Locate the cell with the specified text and output its (x, y) center coordinate. 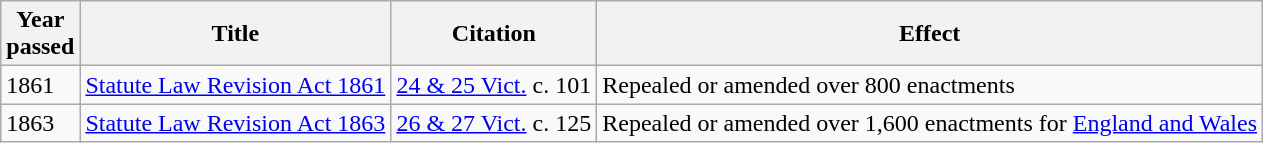
Effect (930, 34)
Statute Law Revision Act 1861 (236, 85)
Statute Law Revision Act 1863 (236, 123)
Citation (494, 34)
1861 (40, 85)
Yearpassed (40, 34)
24 & 25 Vict. c. 101 (494, 85)
1863 (40, 123)
Repealed or amended over 1,600 enactments for England and Wales (930, 123)
Repealed or amended over 800 enactments (930, 85)
26 & 27 Vict. c. 125 (494, 123)
Title (236, 34)
